Locate the cell with the specified text and output its [x, y] center coordinate. 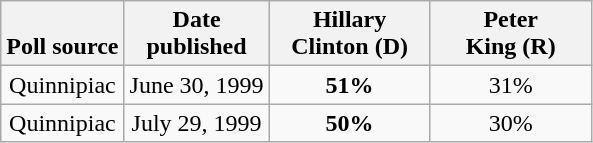
July 29, 1999 [196, 123]
PeterKing (R) [510, 34]
June 30, 1999 [196, 85]
30% [510, 123]
51% [350, 85]
50% [350, 123]
Datepublished [196, 34]
31% [510, 85]
Poll source [62, 34]
HillaryClinton (D) [350, 34]
